Return [x, y] of the center of cell containing provided text 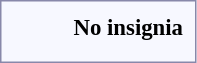
No insignia [128, 27]
